Extract the [x, y] coordinate from the center of the cell holding the provided text.  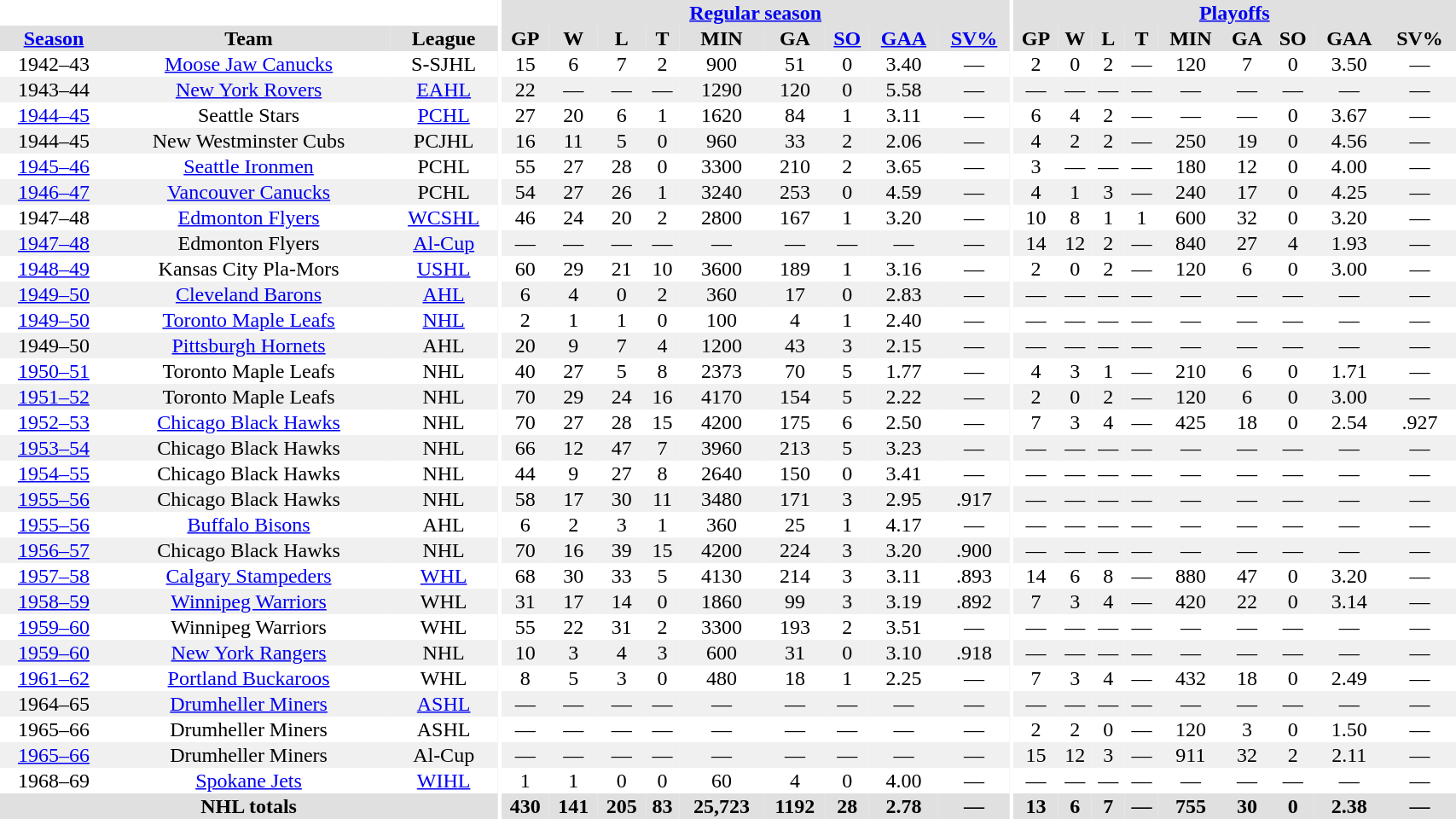
21 [621, 269]
WIHL [444, 781]
214 [795, 576]
4170 [722, 397]
13 [1035, 806]
425 [1191, 422]
900 [722, 64]
3.23 [904, 448]
755 [1191, 806]
39 [621, 550]
3960 [722, 448]
26 [621, 192]
1952–53 [54, 422]
2.54 [1349, 422]
1.77 [904, 371]
3.19 [904, 601]
3.41 [904, 473]
.893 [974, 576]
171 [795, 499]
4130 [722, 576]
189 [795, 269]
Portland Buckaroos [249, 678]
46 [525, 218]
.892 [974, 601]
253 [795, 192]
NHL totals [249, 806]
25 [795, 525]
2.15 [904, 346]
1945–46 [54, 166]
.927 [1420, 422]
3480 [722, 499]
New York Rovers [249, 90]
154 [795, 397]
180 [1191, 166]
3.50 [1349, 64]
3.65 [904, 166]
51 [795, 64]
Pittsburgh Hornets [249, 346]
Seattle Ironmen [249, 166]
420 [1191, 601]
83 [662, 806]
430 [525, 806]
250 [1191, 141]
68 [525, 576]
League [444, 38]
Cleveland Barons [249, 294]
4.59 [904, 192]
2.95 [904, 499]
175 [795, 422]
Calgary Stampeders [249, 576]
100 [722, 320]
84 [795, 115]
Moose Jaw Canucks [249, 64]
99 [795, 601]
960 [722, 141]
1951–52 [54, 397]
New Westminster Cubs [249, 141]
Vancouver Canucks [249, 192]
3.10 [904, 653]
167 [795, 218]
1958–59 [54, 601]
USHL [444, 269]
2640 [722, 473]
213 [795, 448]
2.38 [1349, 806]
480 [722, 678]
40 [525, 371]
2800 [722, 218]
54 [525, 192]
3.40 [904, 64]
3.67 [1349, 115]
911 [1191, 755]
141 [573, 806]
2.25 [904, 678]
1964–65 [54, 704]
58 [525, 499]
3.14 [1349, 601]
2.40 [904, 320]
2.83 [904, 294]
.900 [974, 550]
1956–57 [54, 550]
4.56 [1349, 141]
Team [249, 38]
1946–47 [54, 192]
25,723 [722, 806]
Playoffs [1234, 13]
Seattle Stars [249, 115]
Spokane Jets [249, 781]
.917 [974, 499]
1961–62 [54, 678]
S-SJHL [444, 64]
240 [1191, 192]
2.50 [904, 422]
.918 [974, 653]
1968–69 [54, 781]
224 [795, 550]
4.25 [1349, 192]
2.49 [1349, 678]
1.71 [1349, 371]
Buffalo Bisons [249, 525]
1954–55 [54, 473]
WCSHL [444, 218]
66 [525, 448]
3.16 [904, 269]
1192 [795, 806]
1620 [722, 115]
Season [54, 38]
2.11 [1349, 755]
44 [525, 473]
1953–54 [54, 448]
205 [621, 806]
1950–51 [54, 371]
3600 [722, 269]
840 [1191, 243]
1.50 [1349, 729]
PCJHL [444, 141]
1942–43 [54, 64]
2.06 [904, 141]
432 [1191, 678]
EAHL [444, 90]
2.22 [904, 397]
2373 [722, 371]
1290 [722, 90]
193 [795, 627]
2.78 [904, 806]
Kansas City Pla-Mors [249, 269]
880 [1191, 576]
3.51 [904, 627]
1943–44 [54, 90]
New York Rangers [249, 653]
1860 [722, 601]
19 [1247, 141]
43 [795, 346]
5.58 [904, 90]
4.17 [904, 525]
Regular season [755, 13]
1.93 [1349, 243]
1948–49 [54, 269]
150 [795, 473]
1200 [722, 346]
1957–58 [54, 576]
3240 [722, 192]
